Determine the [x, y] coordinate at the center of the cell enclosing the given text.  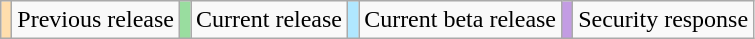
Previous release [96, 20]
Current beta release [460, 20]
Current release [270, 20]
Security response [664, 20]
